For the text-containing cell, return its midpoint in [x, y] coordinate format. 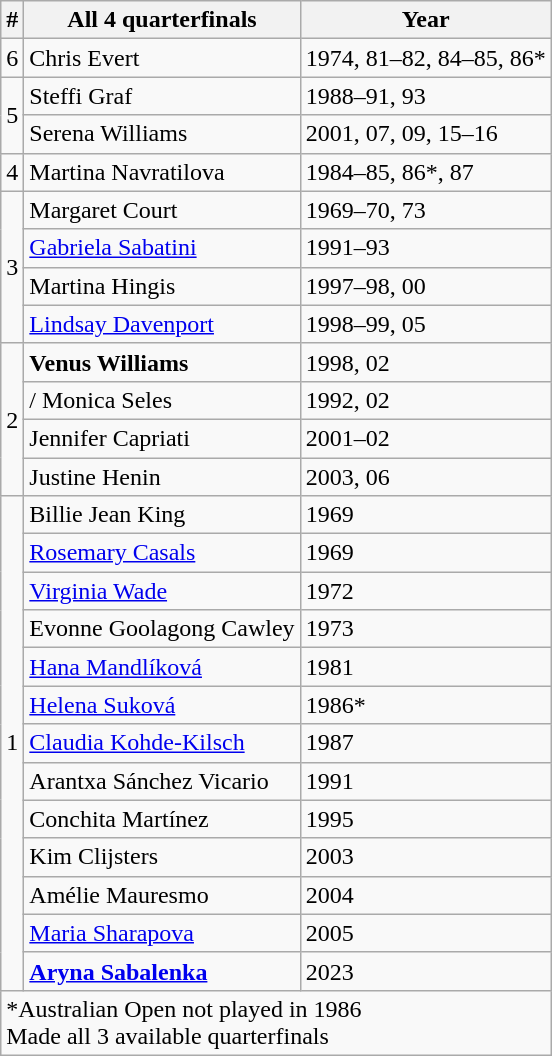
Evonne Goolagong Cawley [162, 629]
2004 [426, 895]
Virginia Wade [162, 591]
1972 [426, 591]
Steffi Graf [162, 96]
/ Monica Seles [162, 400]
1998–99, 05 [426, 324]
Serena Williams [162, 134]
1991 [426, 781]
1981 [426, 667]
*Australian Open not played in 1986Made all 3 available quarterfinals [276, 1022]
3 [12, 267]
2003 [426, 857]
All 4 quarterfinals [162, 20]
2023 [426, 971]
Venus Williams [162, 362]
Helena Suková [162, 705]
Gabriela Sabatini [162, 248]
4 [12, 172]
2001, 07, 09, 15–16 [426, 134]
5 [12, 115]
1992, 02 [426, 400]
Jennifer Capriati [162, 438]
1995 [426, 819]
1969–70, 73 [426, 210]
Claudia Kohde-Kilsch [162, 743]
1987 [426, 743]
Rosemary Casals [162, 553]
Maria Sharapova [162, 933]
Margaret Court [162, 210]
2003, 06 [426, 477]
2001–02 [426, 438]
1 [12, 744]
1986* [426, 705]
Justine Henin [162, 477]
Aryna Sabalenka [162, 971]
Amélie Mauresmo [162, 895]
Year [426, 20]
Hana Mandlíková [162, 667]
1988–91, 93 [426, 96]
2005 [426, 933]
Lindsay Davenport [162, 324]
1974, 81–82, 84–85, 86* [426, 58]
Billie Jean King [162, 515]
1984–85, 86*, 87 [426, 172]
Martina Hingis [162, 286]
1991–93 [426, 248]
1998, 02 [426, 362]
6 [12, 58]
Arantxa Sánchez Vicario [162, 781]
Conchita Martínez [162, 819]
Chris Evert [162, 58]
Kim Clijsters [162, 857]
1997–98, 00 [426, 286]
1973 [426, 629]
Martina Navratilova [162, 172]
# [12, 20]
2 [12, 419]
